Determine the (x, y) coordinate at the center of the cell enclosing the given text.  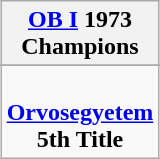
OB I 1973Champions (80, 34)
Orvosegyetem5th Title (80, 112)
